Identify which cell holds the provided text, then report its [x, y] central coordinate. 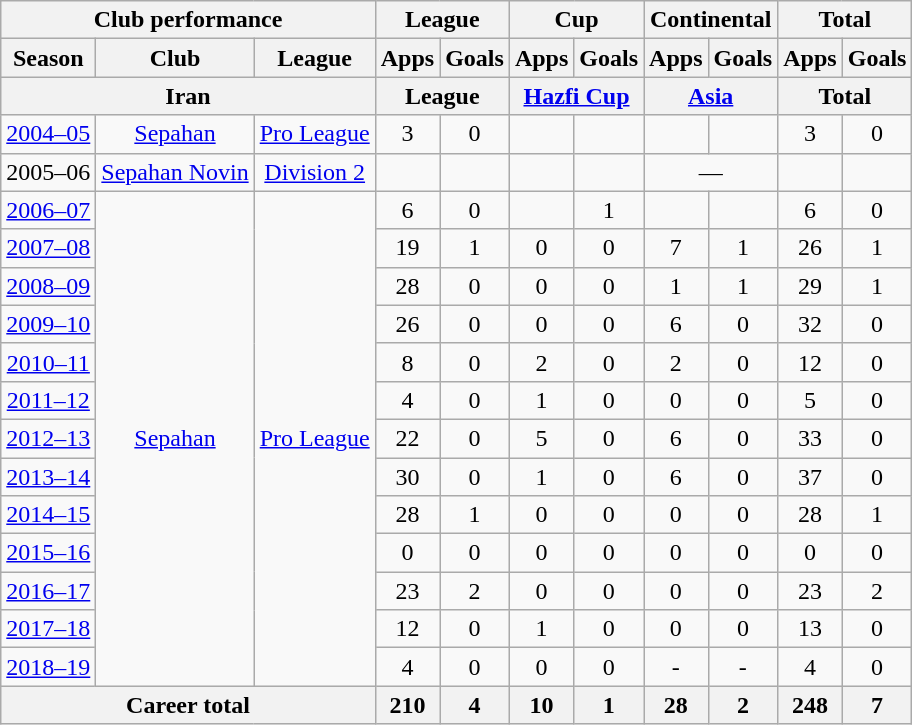
2009–10 [48, 324]
13 [810, 629]
2013–14 [48, 477]
33 [810, 438]
2008–09 [48, 286]
Hazfi Cup [576, 96]
22 [407, 438]
2011–12 [48, 400]
2017–18 [48, 629]
2005–06 [48, 172]
Season [48, 58]
248 [810, 705]
30 [407, 477]
32 [810, 324]
2012–13 [48, 438]
2018–19 [48, 667]
37 [810, 477]
Division 2 [314, 172]
2016–17 [48, 591]
Continental [711, 20]
Iran [188, 96]
29 [810, 286]
2006–07 [48, 210]
2004–05 [48, 134]
Sepahan Novin [175, 172]
2014–15 [48, 515]
— [711, 172]
8 [407, 362]
10 [541, 705]
Club performance [188, 20]
2010–11 [48, 362]
Club [175, 58]
Career total [188, 705]
Cup [576, 20]
19 [407, 248]
210 [407, 705]
2015–16 [48, 553]
2007–08 [48, 248]
Asia [711, 96]
